Output the [X, Y] coordinate of the center of the cell containing the given text.  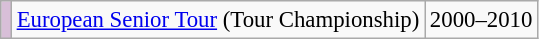
European Senior Tour (Tour Championship) [218, 20]
2000–2010 [482, 20]
